Detect which cell encompasses the target text, then output its [x, y] center coordinate. 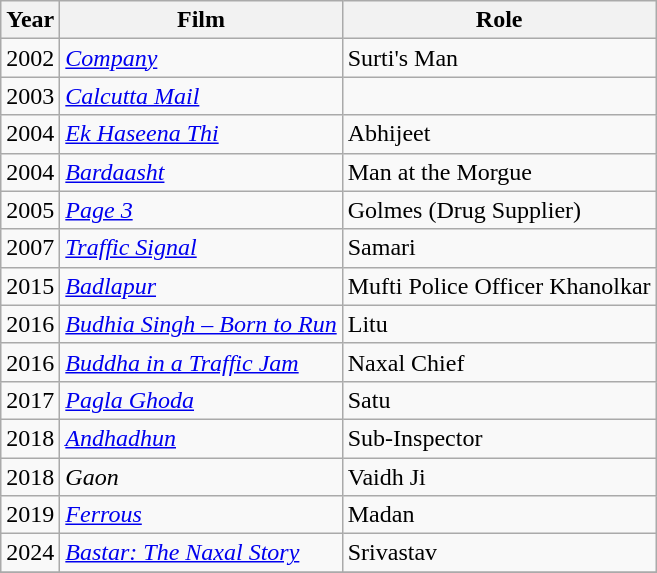
2017 [30, 400]
Role [499, 20]
2007 [30, 248]
Bardaasht [201, 172]
Budhia Singh – Born to Run [201, 324]
2003 [30, 96]
Badlapur [201, 286]
Srivastav [499, 553]
Year [30, 20]
Gaon [201, 477]
2024 [30, 553]
Andhadhun [201, 438]
Page 3 [201, 210]
Sub-Inspector [499, 438]
Samari [499, 248]
Golmes (Drug Supplier) [499, 210]
2015 [30, 286]
Litu [499, 324]
2002 [30, 58]
2005 [30, 210]
2019 [30, 515]
Ek Haseena Thi [201, 134]
Naxal Chief [499, 362]
Calcutta Mail [201, 96]
Vaidh Ji [499, 477]
Pagla Ghoda [201, 400]
Mufti Police Officer Khanolkar [499, 286]
Man at the Morgue [499, 172]
Satu [499, 400]
Film [201, 20]
Madan [499, 515]
Ferrous [201, 515]
Bastar: The Naxal Story [201, 553]
Surti's Man [499, 58]
Abhijeet [499, 134]
Buddha in a Traffic Jam [201, 362]
Traffic Signal [201, 248]
Company [201, 58]
